Provide the (x, y) coordinate of the cell's center where the given text is located.  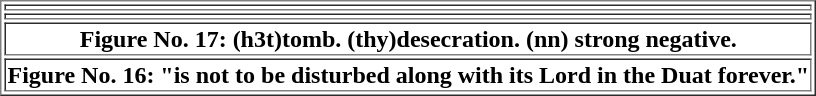
Figure No. 16: "is not to be disturbed along with its Lord in the Duat forever." (408, 74)
Figure No. 17: (h3t)tomb. (thy)desecration. (nn) strong negative. (408, 38)
